For the text-containing cell, return its midpoint in (X, Y) coordinate format. 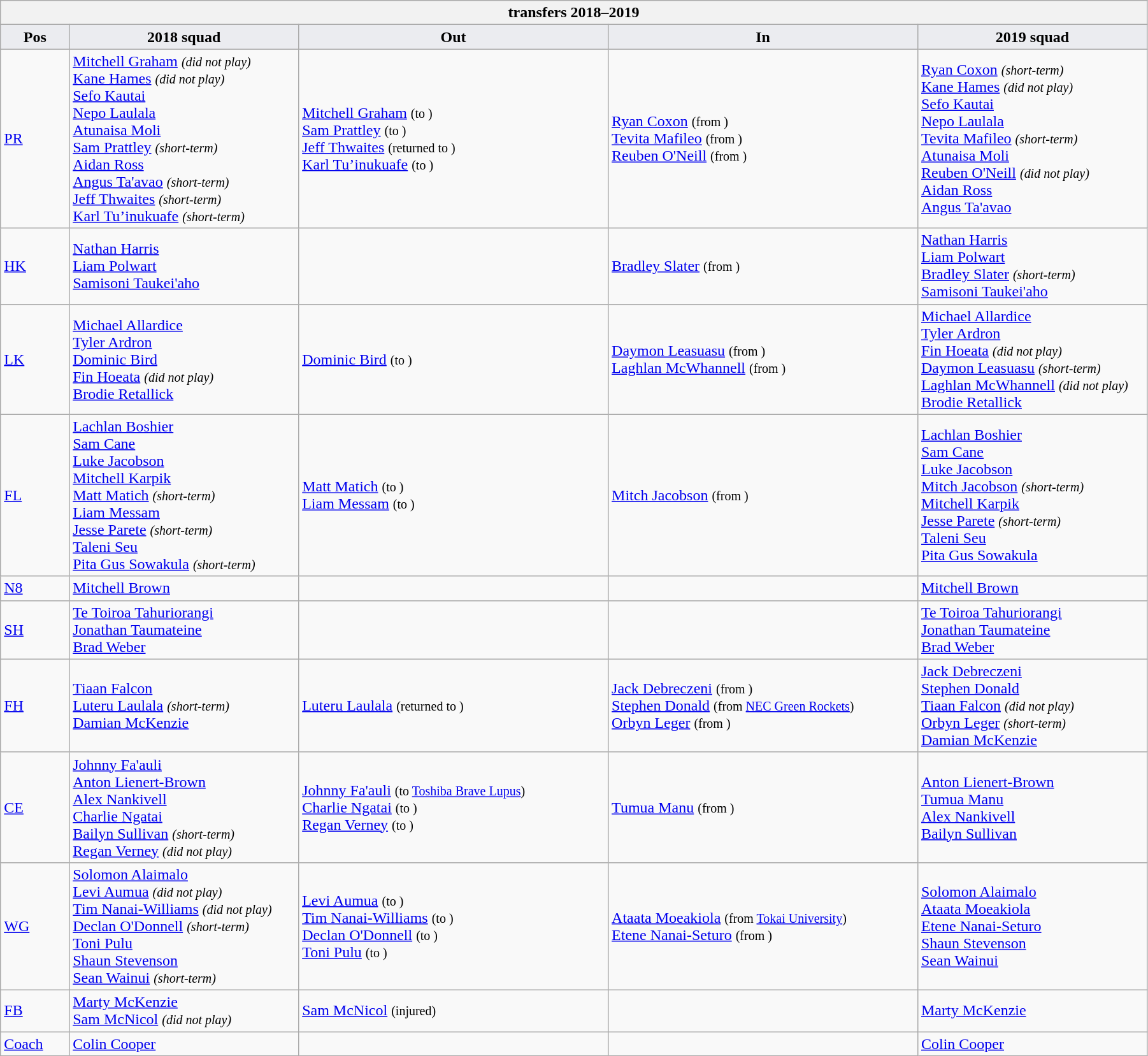
Johnny Fa'auli (to Toshiba Brave Lupus) Charlie Ngatai (to ) Regan Verney (to ) (454, 807)
Mitch Jacobson (from ) (763, 495)
Michael Allardice Tyler Ardron Fin Hoeata (did not play) Daymon Leasuasu (short-term) Laghlan McWhannell (did not play) Brodie Retallick (1032, 359)
FH (35, 705)
N8 (35, 588)
Luteru Laulala (returned to ) (454, 705)
Marty McKenzie Sam McNicol (did not play) (184, 1011)
Tumua Manu (from ) (763, 807)
FB (35, 1011)
In (763, 37)
2018 squad (184, 37)
Sam McNicol (injured) (454, 1011)
Coach (35, 1043)
Nathan Harris Liam Polwart Samisoni Taukei'aho (184, 266)
CE (35, 807)
Jack Debreczeni (from ) Stephen Donald (from NEC Green Rockets) Orbyn Leger (from ) (763, 705)
Daymon Leasuasu (from ) Laghlan McWhannell (from ) (763, 359)
Matt Matich (to ) Liam Messam (to ) (454, 495)
transfers 2018–2019 (574, 13)
Michael Allardice Tyler Ardron Dominic Bird Fin Hoeata (did not play) Brodie Retallick (184, 359)
PR (35, 139)
SH (35, 630)
Jack Debreczeni Stephen Donald Tiaan Falcon (did not play) Orbyn Leger (short-term) Damian McKenzie (1032, 705)
Mitchell Graham (to ) Sam Prattley (to ) Jeff Thwaites (returned to ) Karl Tu’inukuafe (to ) (454, 139)
Levi Aumua (to ) Tim Nanai-Williams (to ) Declan O'Donnell (to ) Toni Pulu (to ) (454, 926)
WG (35, 926)
HK (35, 266)
Johnny Fa'auli Anton Lienert-Brown Alex Nankivell Charlie Ngatai Bailyn Sullivan (short-term) Regan Verney (did not play) (184, 807)
Solomon Alaimalo Ataata Moeakiola Etene Nanai-Seturo Shaun Stevenson Sean Wainui (1032, 926)
Anton Lienert-Brown Tumua Manu Alex Nankivell Bailyn Sullivan (1032, 807)
Out (454, 37)
Ataata Moeakiola (from Tokai University) Etene Nanai-Seturo (from ) (763, 926)
FL (35, 495)
LK (35, 359)
Nathan Harris Liam Polwart Bradley Slater (short-term) Samisoni Taukei'aho (1032, 266)
Marty McKenzie (1032, 1011)
Dominic Bird (to ) (454, 359)
Bradley Slater (from ) (763, 266)
Ryan Coxon (from ) Tevita Mafileo (from ) Reuben O'Neill (from ) (763, 139)
Tiaan Falcon Luteru Laulala (short-term) Damian McKenzie (184, 705)
Lachlan Boshier Sam Cane Luke Jacobson Mitch Jacobson (short-term) Mitchell Karpik Jesse Parete (short-term) Taleni Seu Pita Gus Sowakula (1032, 495)
Pos (35, 37)
2019 squad (1032, 37)
